Pinpoint the cell where the given text exists, returning its [X, Y] midpoint coordinate. 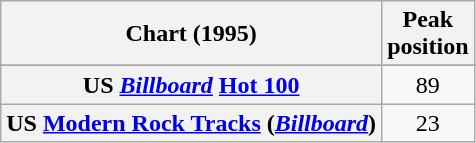
US Billboard Hot 100 [192, 85]
89 [428, 85]
23 [428, 123]
Peakposition [428, 34]
Chart (1995) [192, 34]
US Modern Rock Tracks (Billboard) [192, 123]
